Locate the cell with the specified text and output its (X, Y) center coordinate. 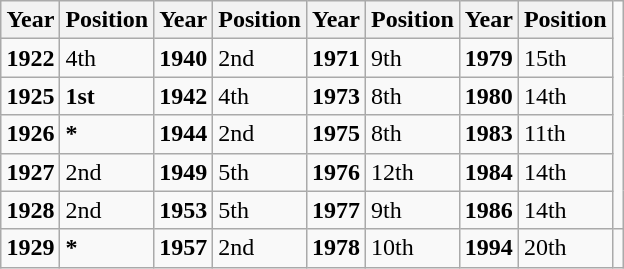
1944 (184, 134)
1976 (336, 172)
15th (565, 58)
1984 (488, 172)
1928 (30, 210)
1925 (30, 96)
1977 (336, 210)
1973 (336, 96)
1929 (30, 248)
1922 (30, 58)
1983 (488, 134)
1926 (30, 134)
1979 (488, 58)
1971 (336, 58)
1994 (488, 248)
1953 (184, 210)
10th (413, 248)
1949 (184, 172)
1980 (488, 96)
1940 (184, 58)
1st (107, 96)
1942 (184, 96)
1927 (30, 172)
20th (565, 248)
12th (413, 172)
11th (565, 134)
1975 (336, 134)
1957 (184, 248)
1978 (336, 248)
1986 (488, 210)
